From the cell containing the given text, extract its center point as (x, y) coordinate. 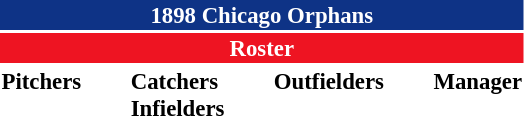
1898 Chicago Orphans (262, 15)
Roster (262, 48)
